Capture the cell that displays the provided text and extract its (X, Y) central coordinate. 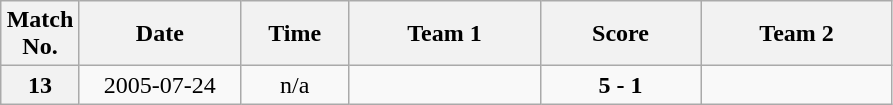
13 (40, 85)
Time (294, 34)
Match No. (40, 34)
Team 1 (444, 34)
Team 2 (796, 34)
5 - 1 (620, 85)
2005-07-24 (160, 85)
Date (160, 34)
n/a (294, 85)
Score (620, 34)
